Return the (x, y) coordinate for the center point of the cell that contains the specified text.  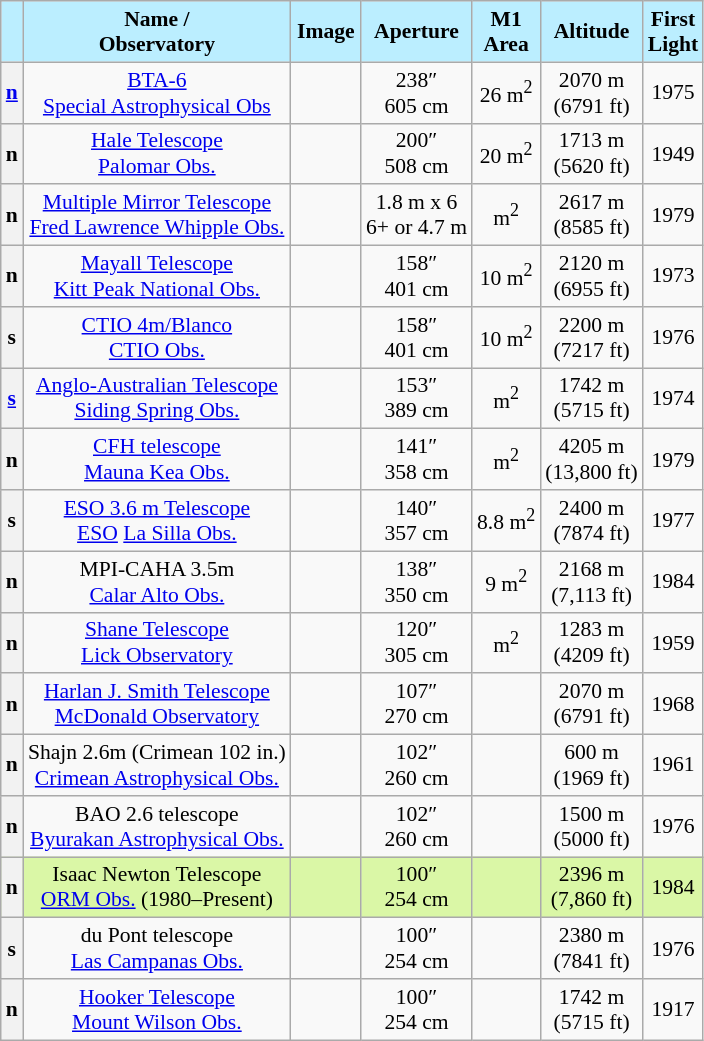
Shajn 2.6m (Crimean 102 in.) Crimean Astrophysical Obs. (157, 766)
153″ 389 cm (416, 398)
Altitude (591, 32)
120″ 305 cm (416, 642)
2168 m (7,113 ft) (591, 582)
138″ 350 cm (416, 582)
1.8 m x 6 6+ or 4.7 m (416, 216)
1500 m (5000 ft) (591, 826)
141″ 358 cm (416, 460)
200″ 508 cm (416, 154)
1917 (674, 1010)
2380 m (7841 ft) (591, 948)
BTA-6 Special Astrophysical Obs (157, 92)
1961 (674, 766)
26 m2 (506, 92)
Hooker Telescope Mount Wilson Obs. (157, 1010)
107″ 270 cm (416, 704)
Shane Telescope Lick Observatory (157, 642)
1973 (674, 276)
2396 m (7,860 ft) (591, 888)
CFH telescopeMauna Kea Obs. (157, 460)
1968 (674, 704)
8.8 m2 (506, 520)
2200 m (7217 ft) (591, 338)
2120 m (6955 ft) (591, 276)
1949 (674, 154)
BAO 2.6 telescope Byurakan Astrophysical Obs. (157, 826)
1283 m (4209 ft) (591, 642)
ESO 3.6 m Telescope ESO La Silla Obs. (157, 520)
2400 m (7874 ft) (591, 520)
First Light (674, 32)
Name / Observatory (157, 32)
140″ 357 cm (416, 520)
600 m (1969 ft) (591, 766)
du Pont telescope Las Campanas Obs. (157, 948)
238″ 605 cm (416, 92)
Hale Telescope Palomar Obs. (157, 154)
20 m2 (506, 154)
Mayall Telescope Kitt Peak National Obs. (157, 276)
2617 m (8585 ft) (591, 216)
Harlan J. Smith Telescope McDonald Observatory (157, 704)
Isaac Newton Telescope ORM Obs. (1980–Present) (157, 888)
1975 (674, 92)
Aperture (416, 32)
Image (326, 32)
Anglo-Australian Telescope Siding Spring Obs. (157, 398)
1959 (674, 642)
CTIO 4m/Blanco CTIO Obs. (157, 338)
4205 m (13,800 ft) (591, 460)
MPI-CAHA 3.5m Calar Alto Obs. (157, 582)
1977 (674, 520)
M1 Area (506, 32)
9 m2 (506, 582)
Multiple Mirror Telescope Fred Lawrence Whipple Obs. (157, 216)
1974 (674, 398)
1713 m (5620 ft) (591, 154)
